Locate the cell with the specified text and output its [X, Y] center coordinate. 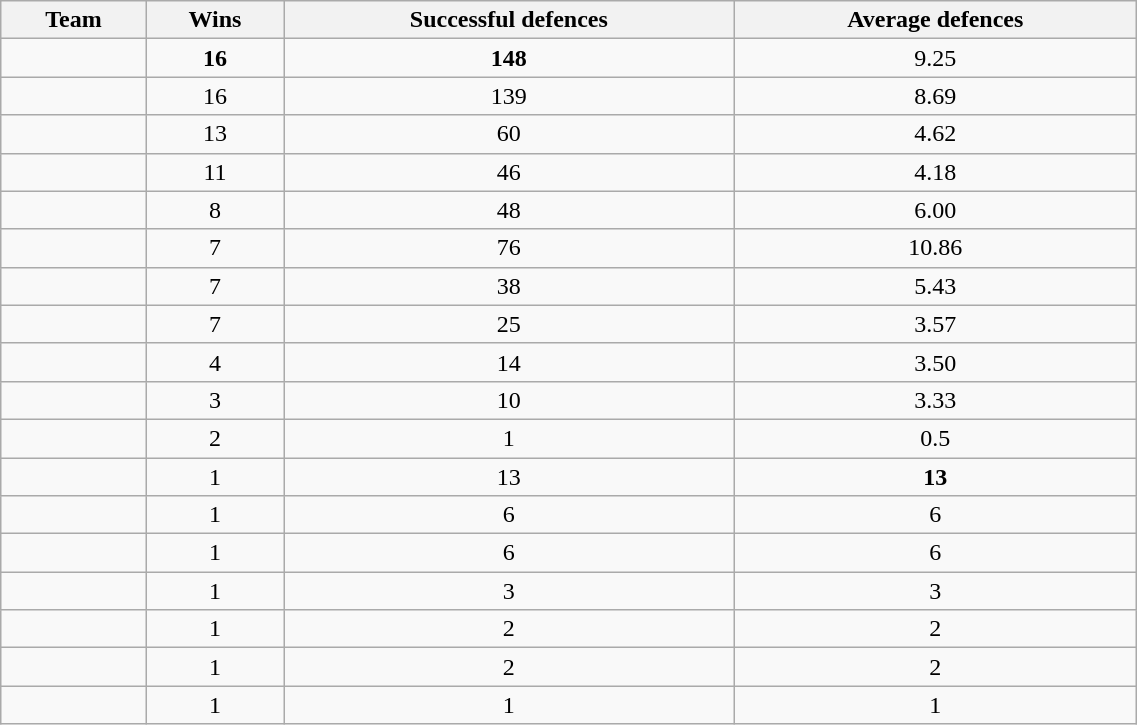
46 [509, 172]
4 [215, 362]
8.69 [936, 96]
Average defences [936, 20]
Wins [215, 20]
11 [215, 172]
3.57 [936, 324]
0.5 [936, 438]
139 [509, 96]
76 [509, 248]
4.18 [936, 172]
10 [509, 400]
Successful defences [509, 20]
4.62 [936, 134]
8 [215, 210]
Team [74, 20]
10.86 [936, 248]
60 [509, 134]
3.33 [936, 400]
6.00 [936, 210]
5.43 [936, 286]
14 [509, 362]
38 [509, 286]
3.50 [936, 362]
9.25 [936, 58]
48 [509, 210]
148 [509, 58]
25 [509, 324]
